Extract the (x, y) coordinate from the center of the cell holding the provided text.  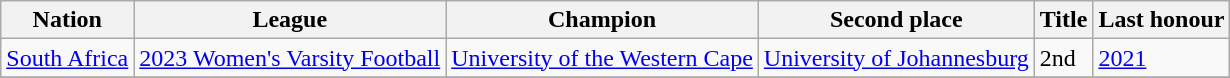
University of the Western Cape (602, 58)
South Africa (68, 58)
2023 Women's Varsity Football (290, 58)
University of Johannesburg (896, 58)
2021 (1162, 58)
Title (1064, 20)
Last honour (1162, 20)
Second place (896, 20)
2nd (1064, 58)
League (290, 20)
Nation (68, 20)
Champion (602, 20)
